Locate the cell with the specified text and output its [x, y] center coordinate. 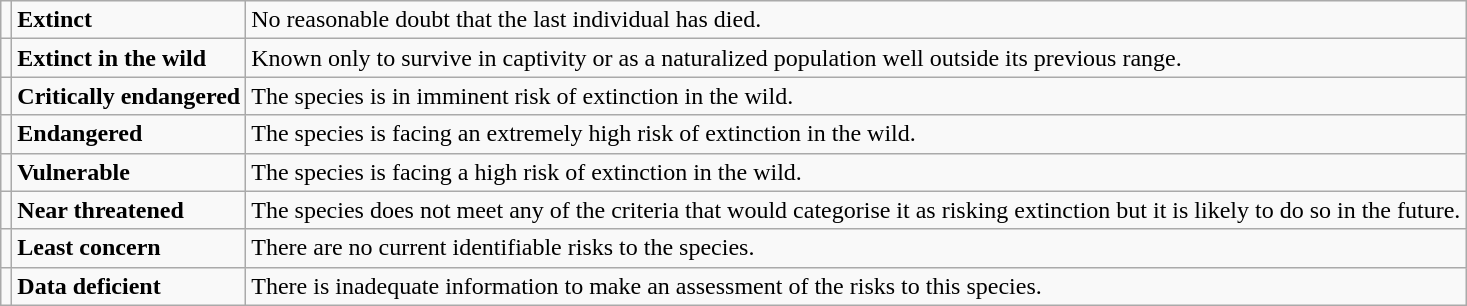
The species is in imminent risk of extinction in the wild. [856, 96]
Near threatened [129, 210]
Known only to survive in captivity or as a naturalized population well outside its previous range. [856, 58]
Critically endangered [129, 96]
Data deficient [129, 286]
Endangered [129, 134]
Extinct [129, 20]
The species does not meet any of the criteria that would categorise it as risking extinction but it is likely to do so in the future. [856, 210]
There are no current identifiable risks to the species. [856, 248]
No reasonable doubt that the last individual has died. [856, 20]
Extinct in the wild [129, 58]
Vulnerable [129, 172]
There is inadequate information to make an assessment of the risks to this species. [856, 286]
The species is facing an extremely high risk of extinction in the wild. [856, 134]
Least concern [129, 248]
The species is facing a high risk of extinction in the wild. [856, 172]
